Determine the (X, Y) coordinate at the center of the cell enclosing the given text.  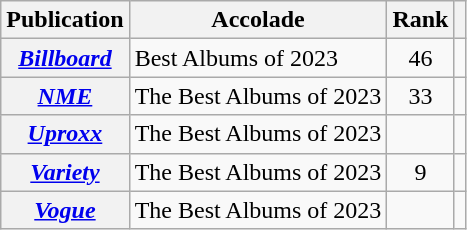
NME (65, 96)
46 (420, 58)
9 (420, 172)
Rank (420, 20)
Billboard (65, 58)
Uproxx (65, 134)
Vogue (65, 210)
33 (420, 96)
Best Albums of 2023 (258, 58)
Publication (65, 20)
Variety (65, 172)
Accolade (258, 20)
